Provide the (X, Y) coordinate of the cell's center where the given text is located.  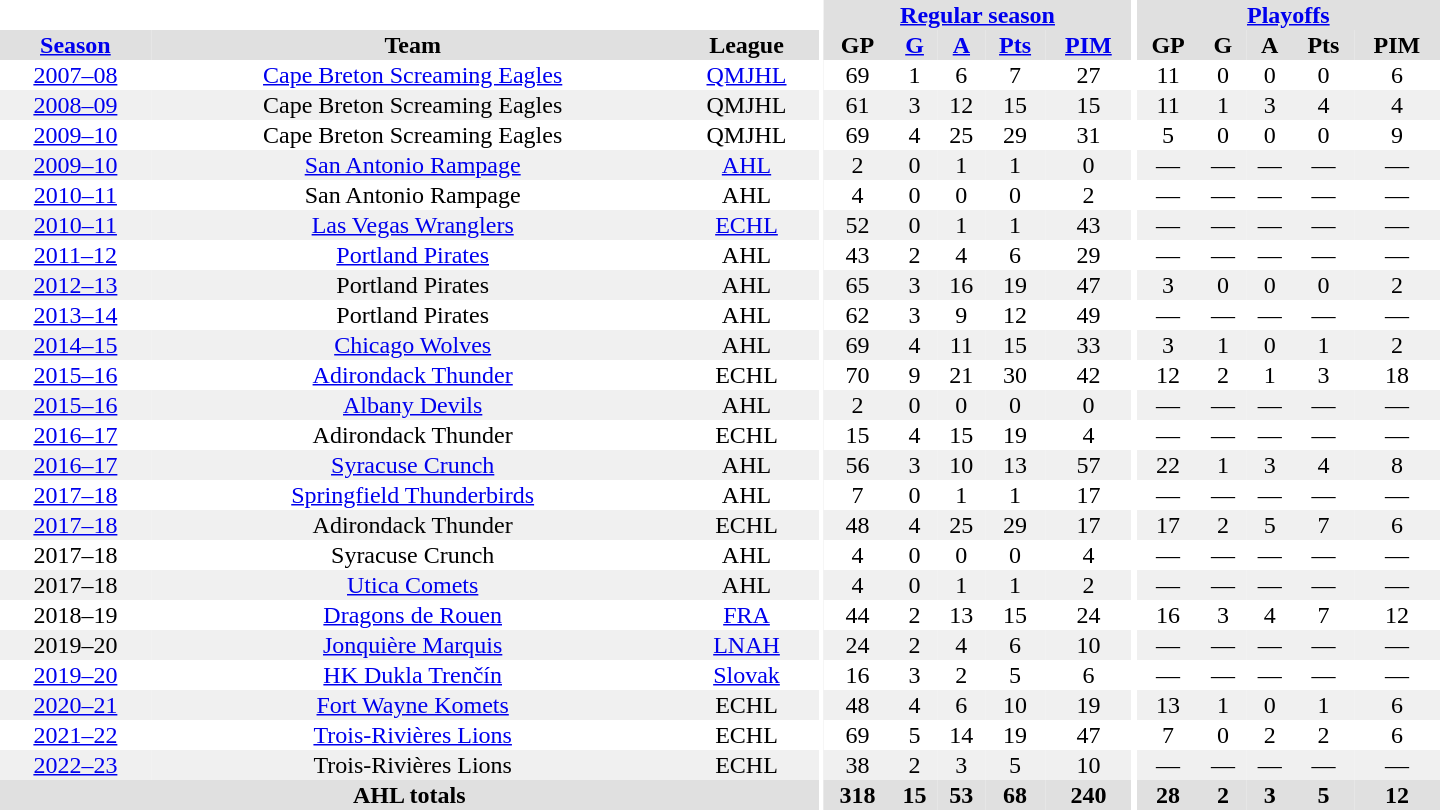
Fort Wayne Komets (413, 705)
Slovak (747, 675)
2011–12 (76, 255)
14 (962, 735)
LNAH (747, 645)
8 (1397, 465)
Springfield Thunderbirds (413, 495)
AHL totals (409, 795)
Team (413, 45)
2007–08 (76, 75)
Albany Devils (413, 405)
53 (962, 795)
2022–23 (76, 765)
2021–22 (76, 735)
FRA (747, 615)
Chicago Wolves (413, 345)
52 (858, 225)
2018–19 (76, 615)
62 (858, 315)
Utica Comets (413, 585)
2008–09 (76, 105)
2014–15 (76, 345)
31 (1088, 135)
61 (858, 105)
2013–14 (76, 315)
33 (1088, 345)
21 (962, 375)
44 (858, 615)
Regular season (978, 15)
22 (1168, 465)
318 (858, 795)
Jonquière Marquis (413, 645)
65 (858, 285)
2012–13 (76, 285)
56 (858, 465)
Las Vegas Wranglers (413, 225)
Season (76, 45)
Playoffs (1288, 15)
68 (1016, 795)
28 (1168, 795)
49 (1088, 315)
HK Dukla Trenčín (413, 675)
30 (1016, 375)
70 (858, 375)
42 (1088, 375)
57 (1088, 465)
27 (1088, 75)
Dragons de Rouen (413, 615)
38 (858, 765)
18 (1397, 375)
2020–21 (76, 705)
240 (1088, 795)
League (747, 45)
